Extract the [X, Y] coordinate from the center of the cell holding the provided text.  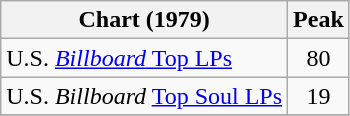
U.S. Billboard Top LPs [144, 58]
Peak [319, 20]
19 [319, 96]
U.S. Billboard Top Soul LPs [144, 96]
80 [319, 58]
Chart (1979) [144, 20]
